Scan for the cell matching the given text and deliver its (X, Y) coordinate at center. 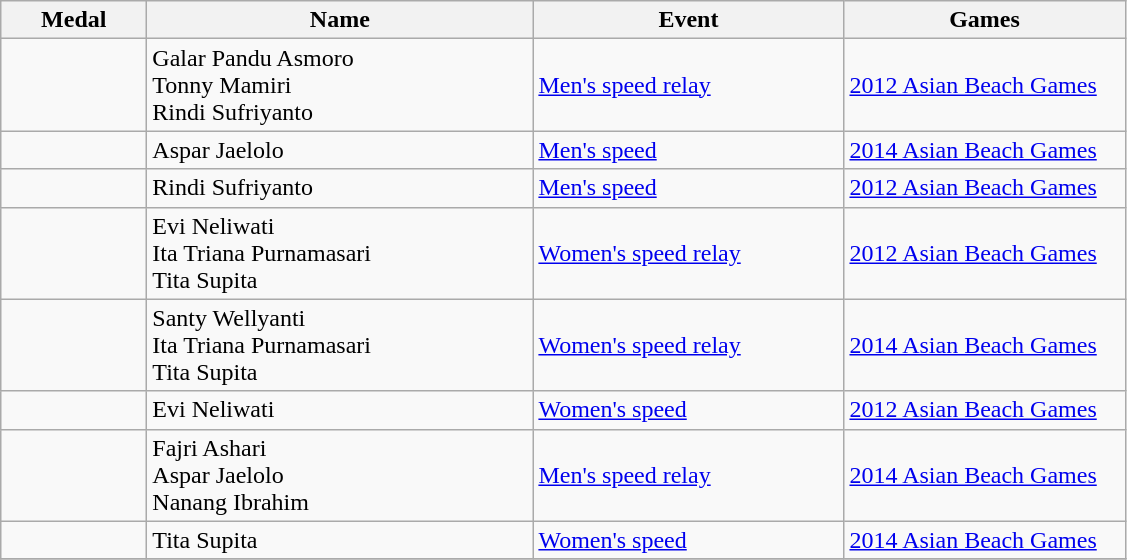
Medal (74, 20)
Games (984, 20)
Evi Neliwati (340, 410)
Aspar Jaelolo (340, 150)
Fajri AshariAspar JaeloloNanang Ibrahim (340, 475)
Galar Pandu AsmoroTonny MamiriRindi Sufriyanto (340, 85)
Rindi Sufriyanto (340, 188)
Event (688, 20)
Evi NeliwatiIta Triana PurnamasariTita Supita (340, 253)
Name (340, 20)
Santy WellyantiIta Triana PurnamasariTita Supita (340, 345)
Tita Supita (340, 540)
